Scan for the cell matching the given text and deliver its [X, Y] coordinate at center. 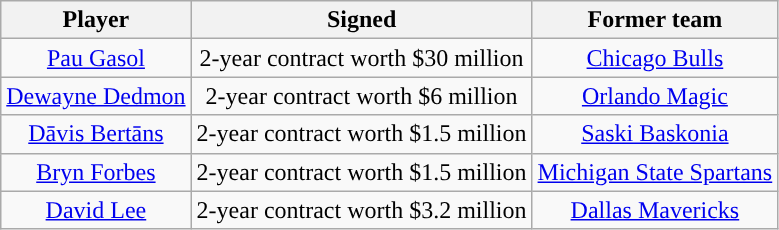
2-year contract worth $3.2 million [362, 210]
Signed [362, 20]
2-year contract worth $6 million [362, 96]
2-year contract worth $30 million [362, 58]
Bryn Forbes [96, 172]
Dewayne Dedmon [96, 96]
Player [96, 20]
Dallas Mavericks [655, 210]
Former team [655, 20]
Saski Baskonia [655, 134]
Michigan State Spartans [655, 172]
David Lee [96, 210]
Orlando Magic [655, 96]
Chicago Bulls [655, 58]
Pau Gasol [96, 58]
Dāvis Bertāns [96, 134]
